Detect which cell encompasses the target text, then output its (x, y) center coordinate. 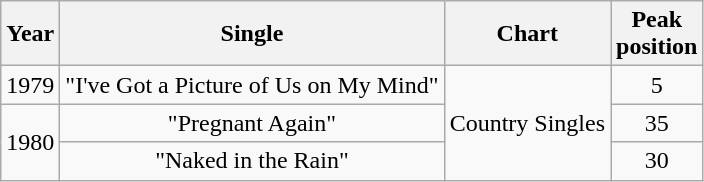
"Naked in the Rain" (252, 161)
1980 (30, 142)
30 (656, 161)
Country Singles (527, 123)
35 (656, 123)
Single (252, 34)
"I've Got a Picture of Us on My Mind" (252, 85)
1979 (30, 85)
"Pregnant Again" (252, 123)
Year (30, 34)
Peakposition (656, 34)
5 (656, 85)
Chart (527, 34)
